From the cell containing the given text, extract its center point as (X, Y) coordinate. 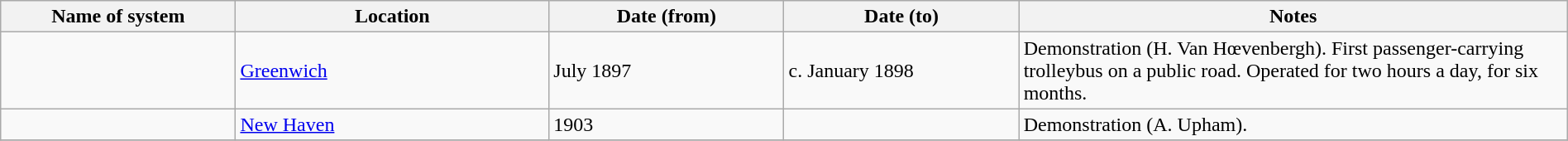
Greenwich (392, 70)
New Haven (392, 124)
Notes (1293, 17)
Date (from) (667, 17)
c. January 1898 (901, 70)
Name of system (118, 17)
Location (392, 17)
Demonstration (H. Van Hœvenbergh). First passenger-carrying trolleybus on a public road. Operated for two hours a day, for six months. (1293, 70)
1903 (667, 124)
July 1897 (667, 70)
Date (to) (901, 17)
Demonstration (A. Upham). (1293, 124)
